From the cell containing the given text, extract its center point as (x, y) coordinate. 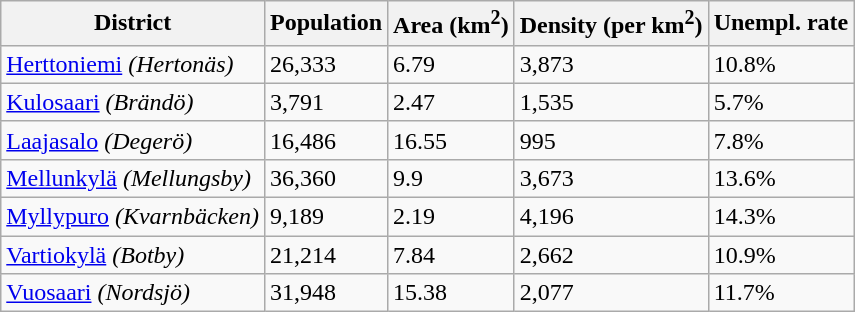
14.3% (781, 217)
10.8% (781, 64)
Herttoniemi (Hertonäs) (133, 64)
Kulosaari (Brändö) (133, 102)
Population (326, 24)
1,535 (611, 102)
Laajasalo (Degerö) (133, 140)
16,486 (326, 140)
13.6% (781, 178)
26,333 (326, 64)
9,189 (326, 217)
36,360 (326, 178)
6.79 (452, 64)
7.84 (452, 255)
5.7% (781, 102)
2.19 (452, 217)
Myllypuro (Kvarnbäcken) (133, 217)
4,196 (611, 217)
9.9 (452, 178)
16.55 (452, 140)
Density (per km2) (611, 24)
3,791 (326, 102)
3,673 (611, 178)
2,662 (611, 255)
10.9% (781, 255)
Unempl. rate (781, 24)
Area (km2) (452, 24)
2,077 (611, 293)
7.8% (781, 140)
Vartiokylä (Botby) (133, 255)
Vuosaari (Nordsjö) (133, 293)
21,214 (326, 255)
15.38 (452, 293)
Mellunkylä (Mellungsby) (133, 178)
31,948 (326, 293)
3,873 (611, 64)
11.7% (781, 293)
District (133, 24)
995 (611, 140)
2.47 (452, 102)
